Identify which cell holds the provided text, then report its (X, Y) central coordinate. 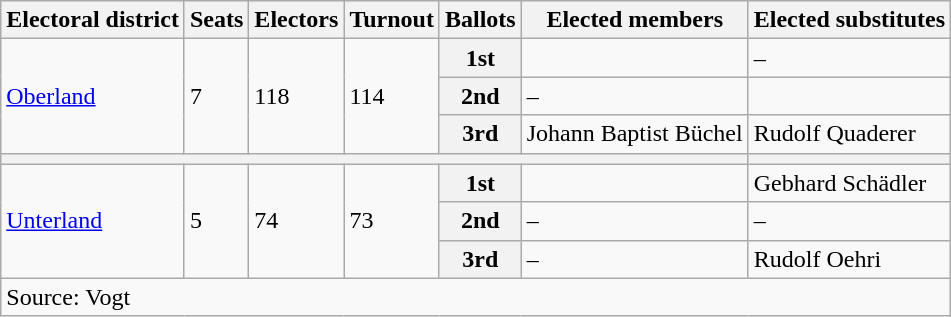
Ballots (480, 20)
Elected members (634, 20)
Oberland (93, 96)
Unterland (93, 221)
Johann Baptist Büchel (634, 134)
Electoral district (93, 20)
114 (392, 96)
7 (216, 96)
74 (296, 221)
Rudolf Oehri (849, 259)
Rudolf Quaderer (849, 134)
73 (392, 221)
Gebhard Schädler (849, 183)
Seats (216, 20)
5 (216, 221)
Electors (296, 20)
Source: Vogt (476, 297)
Turnout (392, 20)
118 (296, 96)
Elected substitutes (849, 20)
